For the text-containing cell, return its midpoint in [x, y] coordinate format. 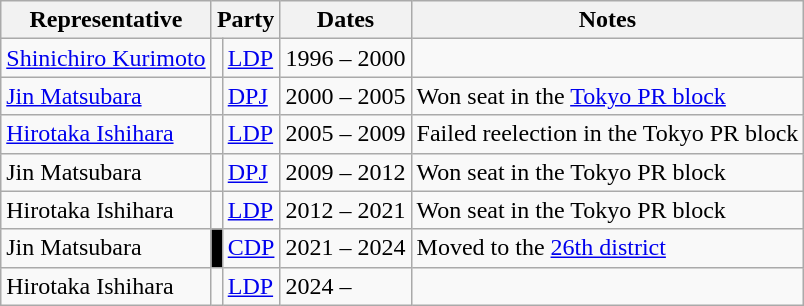
2021 – 2024 [346, 248]
CDP [251, 248]
1996 – 2000 [346, 58]
2024 – [346, 286]
Shinichiro Kurimoto [106, 58]
2012 – 2021 [346, 210]
2000 – 2005 [346, 96]
Representative [106, 20]
2005 – 2009 [346, 134]
Party [246, 20]
Notes [608, 20]
Moved to the 26th district [608, 248]
Failed reelection in the Tokyo PR block [608, 134]
Dates [346, 20]
2009 – 2012 [346, 172]
